Return the (x, y) coordinate for the center point of the cell that contains the specified text.  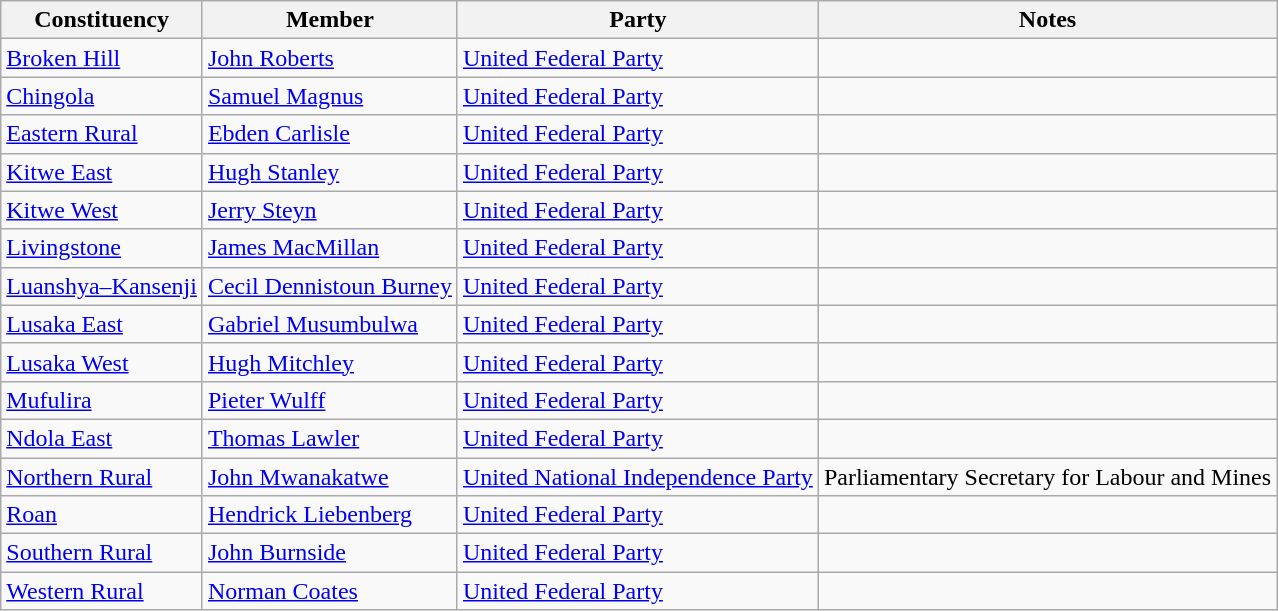
Kitwe East (102, 172)
Ndola East (102, 438)
John Mwanakatwe (330, 477)
Party (638, 20)
Hugh Mitchley (330, 362)
Norman Coates (330, 591)
Roan (102, 515)
Hendrick Liebenberg (330, 515)
Livingstone (102, 248)
Northern Rural (102, 477)
Constituency (102, 20)
Ebden Carlisle (330, 134)
United National Independence Party (638, 477)
Lusaka West (102, 362)
Kitwe West (102, 210)
Chingola (102, 96)
James MacMillan (330, 248)
Southern Rural (102, 553)
Lusaka East (102, 324)
Parliamentary Secretary for Labour and Mines (1047, 477)
Thomas Lawler (330, 438)
John Roberts (330, 58)
Luanshya–Kansenji (102, 286)
Mufulira (102, 400)
Member (330, 20)
Broken Hill (102, 58)
Cecil Dennistoun Burney (330, 286)
Notes (1047, 20)
Gabriel Musumbulwa (330, 324)
Samuel Magnus (330, 96)
Western Rural (102, 591)
Eastern Rural (102, 134)
John Burnside (330, 553)
Pieter Wulff (330, 400)
Hugh Stanley (330, 172)
Jerry Steyn (330, 210)
